Pinpoint the cell where the given text exists, returning its [x, y] midpoint coordinate. 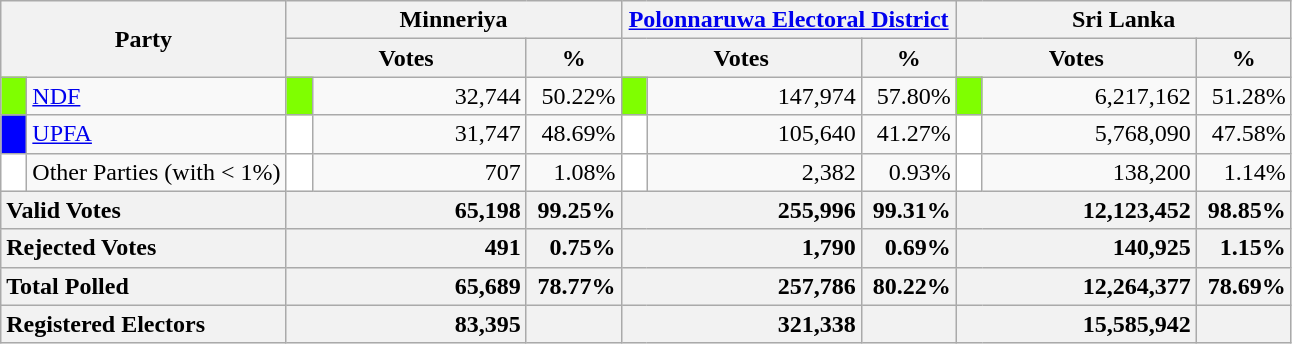
1.08% [574, 172]
Rejected Votes [144, 248]
UPFA [156, 134]
Sri Lanka [1124, 20]
80.22% [908, 286]
78.77% [574, 286]
83,395 [406, 324]
47.58% [1244, 134]
98.85% [1244, 210]
140,925 [1076, 248]
Valid Votes [144, 210]
32,744 [419, 96]
Other Parties (with < 1%) [156, 172]
Polonnaruwa Electoral District [788, 20]
0.75% [574, 248]
1.14% [1244, 172]
105,640 [754, 134]
5,768,090 [1089, 134]
707 [419, 172]
2,382 [754, 172]
491 [406, 248]
1,790 [741, 248]
0.93% [908, 172]
257,786 [741, 286]
Party [144, 39]
6,217,162 [1089, 96]
1.15% [1244, 248]
Minneriya [454, 20]
50.22% [574, 96]
41.27% [908, 134]
12,123,452 [1076, 210]
51.28% [1244, 96]
147,974 [754, 96]
321,338 [741, 324]
31,747 [419, 134]
NDF [156, 96]
78.69% [1244, 286]
15,585,942 [1076, 324]
138,200 [1089, 172]
0.69% [908, 248]
57.80% [908, 96]
48.69% [574, 134]
Registered Electors [144, 324]
Total Polled [144, 286]
65,689 [406, 286]
65,198 [406, 210]
12,264,377 [1076, 286]
255,996 [741, 210]
99.25% [574, 210]
99.31% [908, 210]
